Detect which cell encompasses the target text, then output its (x, y) center coordinate. 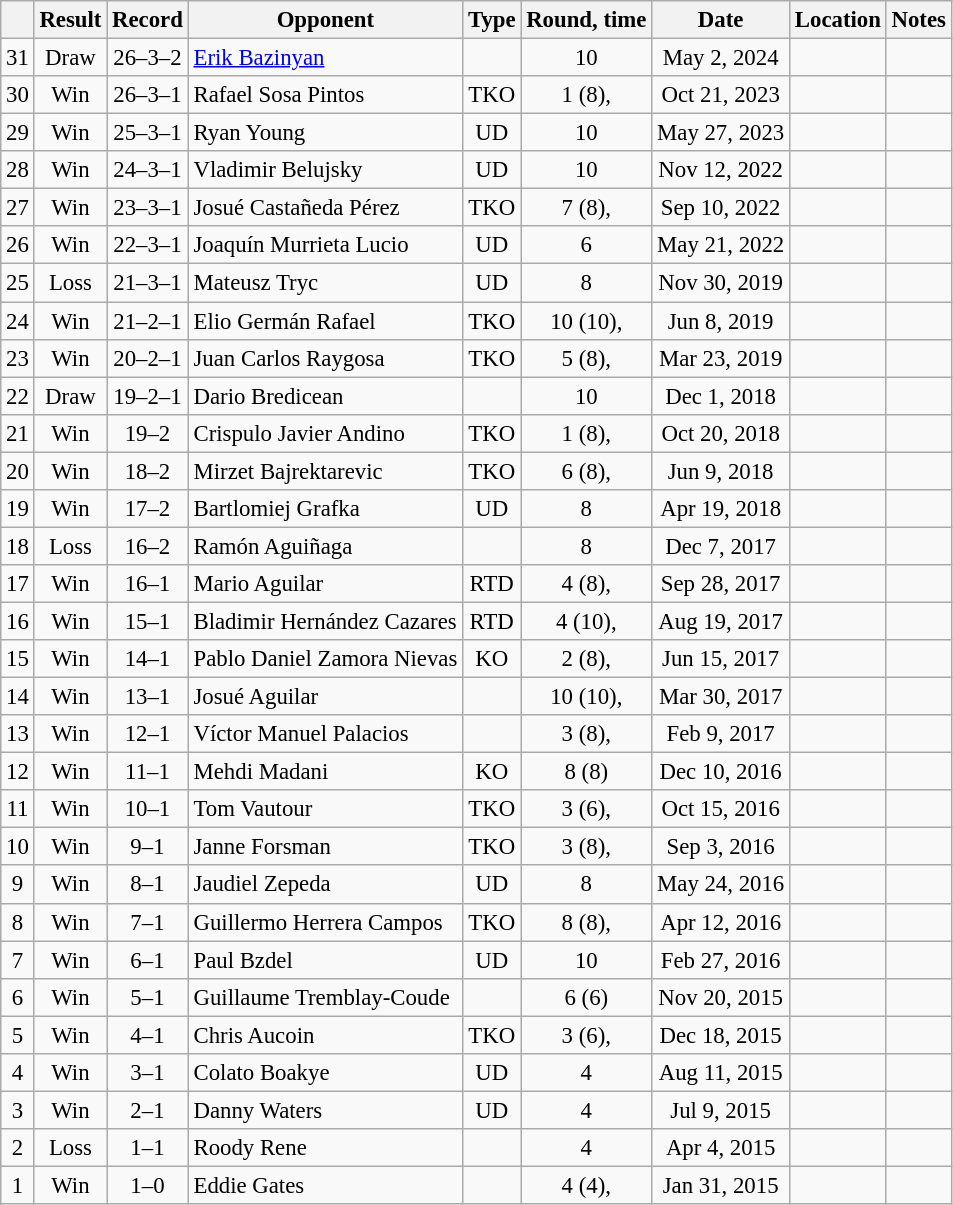
Mar 23, 2019 (721, 358)
May 21, 2022 (721, 245)
Guillermo Herrera Campos (325, 922)
18–2 (148, 471)
Type (492, 20)
23 (18, 358)
Bartlomiej Grafka (325, 509)
Elio Germán Rafael (325, 321)
25 (18, 283)
Janne Forsman (325, 847)
Jan 31, 2015 (721, 1185)
Ramón Aguiñaga (325, 546)
Guillaume Tremblay-Coude (325, 997)
Aug 11, 2015 (721, 1073)
May 27, 2023 (721, 133)
8 (8), (586, 922)
16–2 (148, 546)
1–0 (148, 1185)
Jun 8, 2019 (721, 321)
Apr 12, 2016 (721, 922)
Tom Vautour (325, 809)
Danny Waters (325, 1110)
Rafael Sosa Pintos (325, 95)
Nov 20, 2015 (721, 997)
7 (8), (586, 208)
11–1 (148, 772)
Notes (918, 20)
21 (18, 433)
28 (18, 170)
Oct 21, 2023 (721, 95)
Mar 30, 2017 (721, 697)
19–2–1 (148, 396)
9 (18, 885)
Dec 18, 2015 (721, 1035)
Location (838, 20)
20 (18, 471)
May 2, 2024 (721, 58)
Mario Aguilar (325, 584)
5 (18, 1035)
Jun 15, 2017 (721, 659)
Sep 28, 2017 (721, 584)
Víctor Manuel Palacios (325, 734)
6–1 (148, 960)
19–2 (148, 433)
Crispulo Javier Andino (325, 433)
15 (18, 659)
Paul Bzdel (325, 960)
Apr 4, 2015 (721, 1148)
2 (8), (586, 659)
1–1 (148, 1148)
Jun 9, 2018 (721, 471)
Record (148, 20)
23–3–1 (148, 208)
5–1 (148, 997)
15–1 (148, 621)
31 (18, 58)
4 (4), (586, 1185)
Pablo Daniel Zamora Nievas (325, 659)
16 (18, 621)
Opponent (325, 20)
Juan Carlos Raygosa (325, 358)
Date (721, 20)
18 (18, 546)
24 (18, 321)
Chris Aucoin (325, 1035)
22–3–1 (148, 245)
Apr 19, 2018 (721, 509)
8 (8) (586, 772)
Ryan Young (325, 133)
Nov 12, 2022 (721, 170)
Erik Bazinyan (325, 58)
17 (18, 584)
Oct 15, 2016 (721, 809)
13–1 (148, 697)
3 (18, 1110)
6 (6) (586, 997)
4 (8), (586, 584)
25–3–1 (148, 133)
4–1 (148, 1035)
4 (10), (586, 621)
Dario Bredicean (325, 396)
1 (18, 1185)
Bladimir Hernández Cazares (325, 621)
Sep 10, 2022 (721, 208)
7 (18, 960)
Jul 9, 2015 (721, 1110)
2 (18, 1148)
Mirzet Bajrektarevic (325, 471)
Round, time (586, 20)
Jaudiel Zepeda (325, 885)
Josué Castañeda Pérez (325, 208)
7–1 (148, 922)
Nov 30, 2019 (721, 283)
21–2–1 (148, 321)
11 (18, 809)
12–1 (148, 734)
17–2 (148, 509)
21–3–1 (148, 283)
May 24, 2016 (721, 885)
Joaquín Murrieta Lucio (325, 245)
Mateusz Tryc (325, 283)
30 (18, 95)
Aug 19, 2017 (721, 621)
8–1 (148, 885)
27 (18, 208)
14 (18, 697)
5 (8), (586, 358)
22 (18, 396)
26 (18, 245)
Dec 1, 2018 (721, 396)
Feb 9, 2017 (721, 734)
Roody Rene (325, 1148)
Eddie Gates (325, 1185)
12 (18, 772)
9–1 (148, 847)
Dec 7, 2017 (721, 546)
14–1 (148, 659)
6 (8), (586, 471)
19 (18, 509)
Josué Aguilar (325, 697)
Mehdi Madani (325, 772)
26–3–1 (148, 95)
3–1 (148, 1073)
Feb 27, 2016 (721, 960)
20–2–1 (148, 358)
16–1 (148, 584)
24–3–1 (148, 170)
2–1 (148, 1110)
Dec 10, 2016 (721, 772)
Colato Boakye (325, 1073)
29 (18, 133)
Result (70, 20)
13 (18, 734)
Sep 3, 2016 (721, 847)
Oct 20, 2018 (721, 433)
26–3–2 (148, 58)
Vladimir Belujsky (325, 170)
10–1 (148, 809)
